For the text-containing cell, return its midpoint in [X, Y] coordinate format. 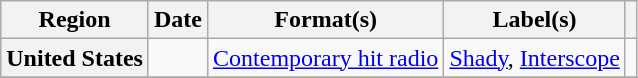
Date [178, 20]
Label(s) [534, 20]
Format(s) [326, 20]
Shady, Interscope [534, 58]
Contemporary hit radio [326, 58]
Region [75, 20]
United States [75, 58]
